Locate the cell with the specified text and output its (X, Y) center coordinate. 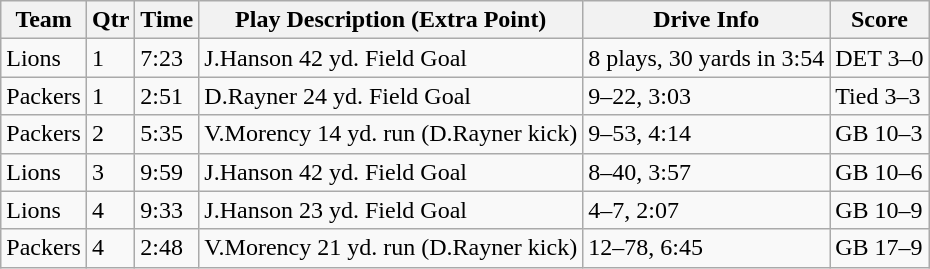
J.Hanson 23 yd. Field Goal (391, 210)
GB 10–6 (880, 172)
GB 10–9 (880, 210)
4–7, 2:07 (706, 210)
Tied 3–3 (880, 96)
3 (110, 172)
12–78, 6:45 (706, 248)
Play Description (Extra Point) (391, 20)
9:59 (167, 172)
Drive Info (706, 20)
V.Morency 14 yd. run (D.Rayner kick) (391, 134)
V.Morency 21 yd. run (D.Rayner kick) (391, 248)
Qtr (110, 20)
9–22, 3:03 (706, 96)
DET 3–0 (880, 58)
5:35 (167, 134)
GB 17–9 (880, 248)
8 plays, 30 yards in 3:54 (706, 58)
8–40, 3:57 (706, 172)
2:51 (167, 96)
7:23 (167, 58)
Score (880, 20)
Team (44, 20)
9–53, 4:14 (706, 134)
D.Rayner 24 yd. Field Goal (391, 96)
9:33 (167, 210)
GB 10–3 (880, 134)
2 (110, 134)
2:48 (167, 248)
Time (167, 20)
